Search for the cell housing the specified text and yield its (x, y) center coordinate. 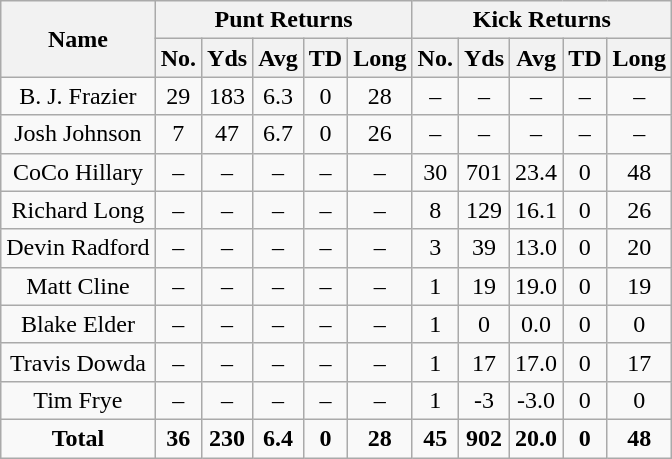
30 (435, 172)
3 (435, 248)
29 (178, 96)
13.0 (536, 248)
0.0 (536, 324)
902 (484, 438)
23.4 (536, 172)
Tim Frye (78, 400)
183 (228, 96)
45 (435, 438)
16.1 (536, 210)
47 (228, 134)
Travis Dowda (78, 362)
-3 (484, 400)
36 (178, 438)
7 (178, 134)
8 (435, 210)
6.3 (278, 96)
20.0 (536, 438)
Richard Long (78, 210)
6.4 (278, 438)
6.7 (278, 134)
CoCo Hillary (78, 172)
20 (639, 248)
-3.0 (536, 400)
19.0 (536, 286)
Total (78, 438)
701 (484, 172)
Kick Returns (542, 20)
B. J. Frazier (78, 96)
Blake Elder (78, 324)
Matt Cline (78, 286)
Devin Radford (78, 248)
Name (78, 39)
129 (484, 210)
17.0 (536, 362)
Punt Returns (284, 20)
230 (228, 438)
Josh Johnson (78, 134)
39 (484, 248)
